Output the (X, Y) coordinate of the center of the cell containing the given text.  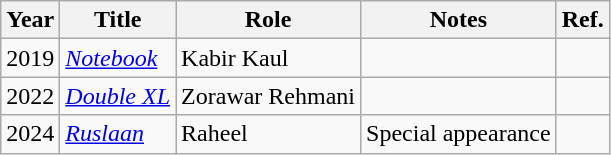
Ruslaan (118, 134)
Double XL (118, 96)
Role (268, 20)
Zorawar Rehmani (268, 96)
Notebook (118, 58)
2019 (30, 58)
Year (30, 20)
Title (118, 20)
Ref. (582, 20)
Raheel (268, 134)
2024 (30, 134)
Notes (459, 20)
Special appearance (459, 134)
Kabir Kaul (268, 58)
2022 (30, 96)
